Extract the (X, Y) coordinate from the center of the cell holding the provided text.  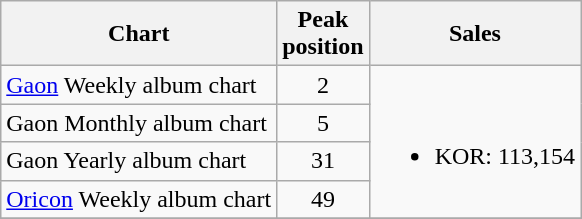
Gaon Monthly album chart (139, 123)
Gaon Yearly album chart (139, 161)
Sales (475, 34)
Oricon Weekly album chart (139, 199)
5 (323, 123)
31 (323, 161)
49 (323, 199)
Chart (139, 34)
2 (323, 85)
KOR: 113,154 (475, 142)
Gaon Weekly album chart (139, 85)
Peakposition (323, 34)
